Identify which cell holds the provided text, then report its (X, Y) central coordinate. 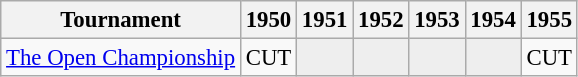
1950 (268, 20)
1955 (549, 20)
1954 (493, 20)
1953 (437, 20)
1952 (381, 20)
The Open Championship (121, 58)
Tournament (121, 20)
1951 (325, 20)
